Pinpoint the cell where the given text exists, returning its [x, y] midpoint coordinate. 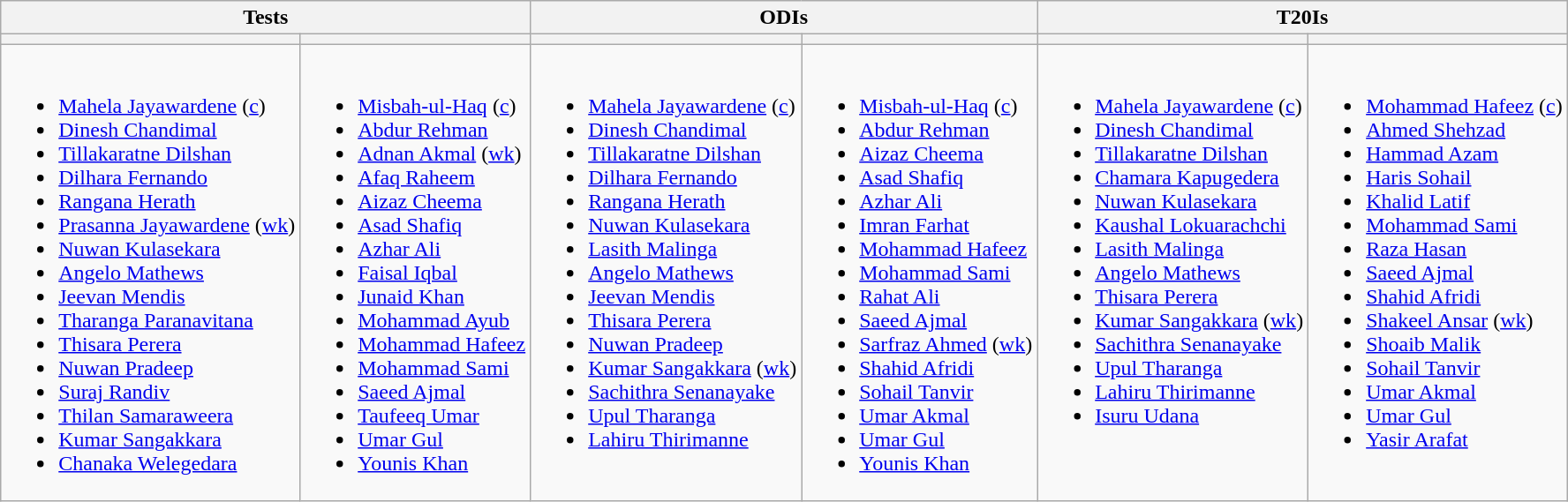
ODIs [784, 18]
Tests [266, 18]
T20Is [1303, 18]
